Locate the cell with the specified text and output its [x, y] center coordinate. 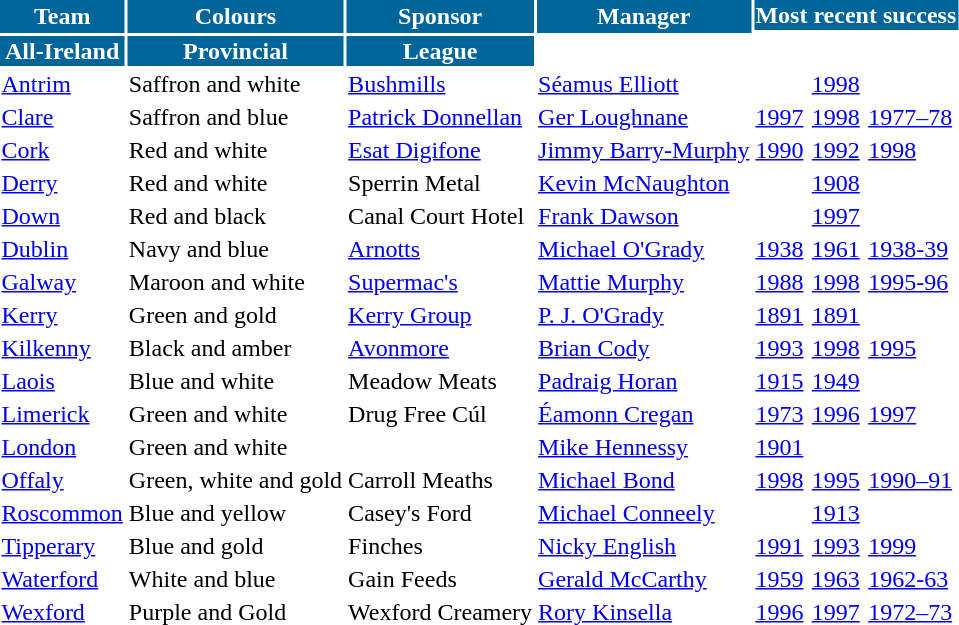
Padraig Horan [644, 381]
1992 [836, 150]
Séamus Elliott [644, 84]
London [62, 447]
Manager [644, 16]
Drug Free Cúl [440, 414]
Laois [62, 381]
Gerald McCarthy [644, 579]
Cork [62, 150]
Michael Bond [644, 480]
Sponsor [440, 16]
Red and black [235, 216]
Clare [62, 117]
Frank Dawson [644, 216]
Galway [62, 282]
1901 [780, 447]
Blue and yellow [235, 513]
Nicky English [644, 546]
Black and amber [235, 348]
Gain Feeds [440, 579]
1949 [836, 381]
Green and gold [235, 315]
Arnotts [440, 249]
League [440, 51]
Limerick [62, 414]
Canal Court Hotel [440, 216]
P. J. O'Grady [644, 315]
Mattie Murphy [644, 282]
Meadow Meats [440, 381]
Kerry [62, 315]
Blue and white [235, 381]
1990 [780, 150]
1988 [780, 282]
Ger Loughnane [644, 117]
Offaly [62, 480]
Carroll Meaths [440, 480]
Avonmore [440, 348]
Jimmy Barry-Murphy [644, 150]
Roscommon [62, 513]
1996 [836, 414]
Mike Hennessy [644, 447]
Supermac's [440, 282]
1938 [780, 249]
Bushmills [440, 84]
Antrim [62, 84]
Green, white and gold [235, 480]
Patrick Donnellan [440, 117]
1963 [836, 579]
1915 [780, 381]
Navy and blue [235, 249]
1973 [780, 414]
Colours [235, 16]
1962-63 [912, 579]
1977–78 [912, 117]
Casey's Ford [440, 513]
Esat Digifone [440, 150]
Kevin McNaughton [644, 183]
White and blue [235, 579]
1938-39 [912, 249]
Finches [440, 546]
1959 [780, 579]
Team [62, 16]
Sperrin Metal [440, 183]
Brian Cody [644, 348]
Dublin [62, 249]
Michael Conneely [644, 513]
Saffron and blue [235, 117]
1991 [780, 546]
Saffron and white [235, 84]
Most recent success [856, 15]
Waterford [62, 579]
1908 [836, 183]
Blue and gold [235, 546]
1990–91 [912, 480]
Éamonn Cregan [644, 414]
Michael O'Grady [644, 249]
Maroon and white [235, 282]
1995-96 [912, 282]
Down [62, 216]
Kilkenny [62, 348]
1999 [912, 546]
1961 [836, 249]
All-Ireland [62, 51]
Kerry Group [440, 315]
Derry [62, 183]
Provincial [235, 51]
Tipperary [62, 546]
1913 [836, 513]
